For the text-containing cell, return its midpoint in (x, y) coordinate format. 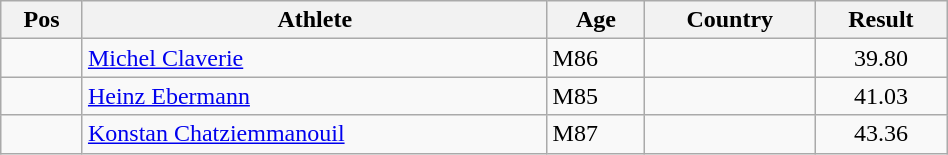
Pos (42, 20)
43.36 (882, 134)
M86 (596, 58)
Heinz Ebermann (314, 96)
Konstan Chatziemmanouil (314, 134)
39.80 (882, 58)
Age (596, 20)
Result (882, 20)
Athlete (314, 20)
41.03 (882, 96)
Michel Claverie (314, 58)
M87 (596, 134)
Country (730, 20)
M85 (596, 96)
